Extract the (x, y) coordinate from the center of the cell holding the provided text.  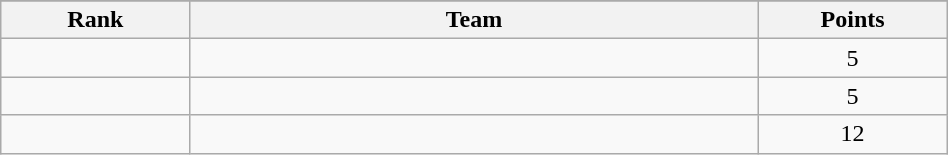
Rank (96, 20)
Points (852, 20)
Team (474, 20)
12 (852, 134)
